From the cell containing the given text, extract its center point as (x, y) coordinate. 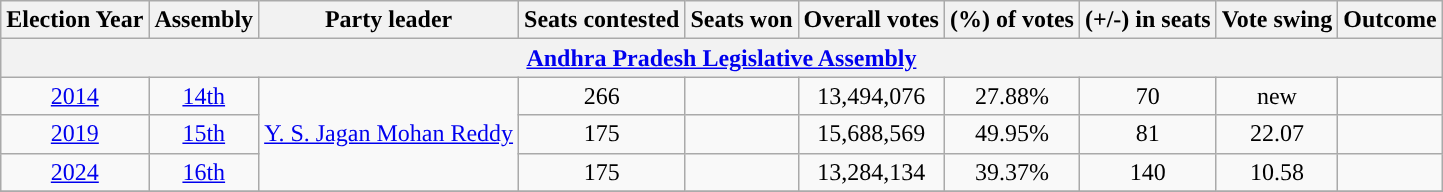
22.07 (1277, 134)
81 (1148, 134)
(+/-) in seats (1148, 20)
Outcome (1390, 20)
2024 (75, 172)
10.58 (1277, 172)
14th (204, 96)
39.37% (1012, 172)
Overall votes (871, 20)
266 (602, 96)
Andhra Pradesh Legislative Assembly (722, 58)
15,688,569 (871, 134)
Seats contested (602, 20)
Y. S. Jagan Mohan Reddy (389, 134)
16th (204, 172)
2014 (75, 96)
49.95% (1012, 134)
13,284,134 (871, 172)
27.88% (1012, 96)
2019 (75, 134)
(%) of votes (1012, 20)
15th (204, 134)
Vote swing (1277, 20)
Seats won (742, 20)
Assembly (204, 20)
13,494,076 (871, 96)
Party leader (389, 20)
70 (1148, 96)
140 (1148, 172)
Election Year (75, 20)
new (1277, 96)
